Return the (x, y) coordinate for the center point of the cell that contains the specified text.  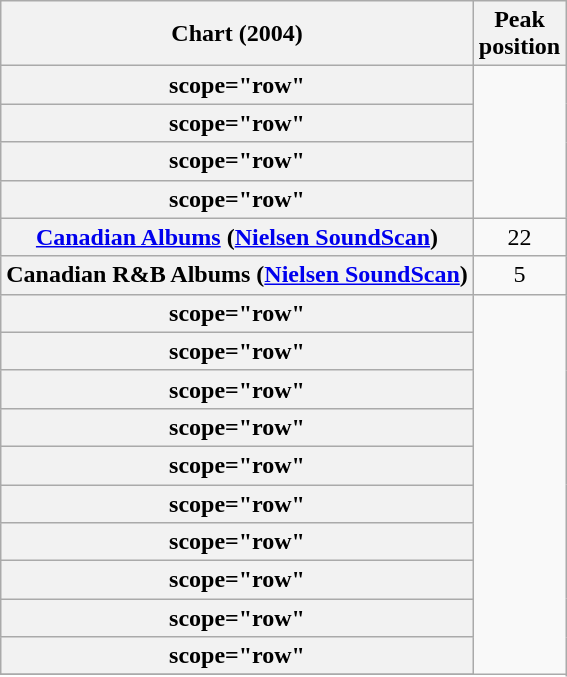
Canadian Albums (Nielsen SoundScan) (238, 237)
Peakposition (519, 34)
22 (519, 237)
Canadian R&B Albums (Nielsen SoundScan) (238, 275)
5 (519, 275)
Chart (2004) (238, 34)
